From the cell containing the given text, extract its center point as [x, y] coordinate. 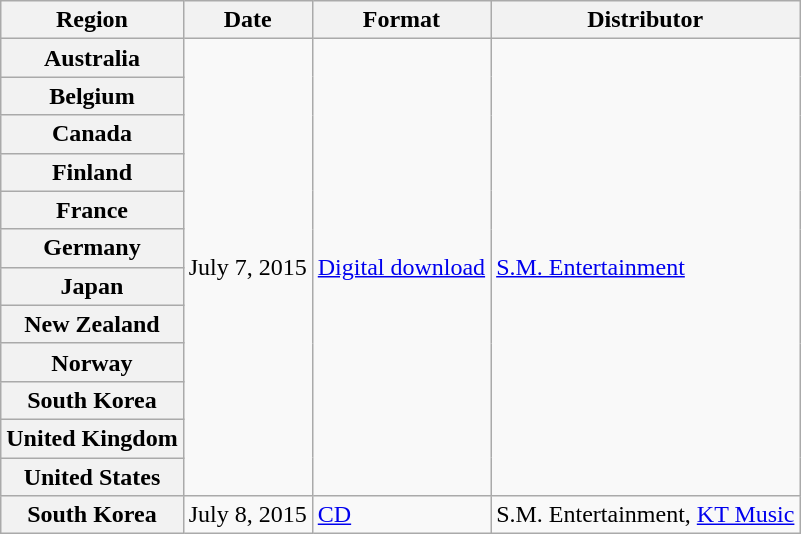
CD [401, 515]
Date [248, 20]
Canada [92, 134]
S.M. Entertainment [646, 268]
United States [92, 477]
S.M. Entertainment, KT Music [646, 515]
Australia [92, 58]
Finland [92, 172]
New Zealand [92, 324]
Belgium [92, 96]
Digital download [401, 268]
Norway [92, 362]
July 7, 2015 [248, 268]
July 8, 2015 [248, 515]
Japan [92, 286]
Format [401, 20]
Region [92, 20]
France [92, 210]
Distributor [646, 20]
Germany [92, 248]
United Kingdom [92, 438]
